Capture the cell that displays the provided text and extract its [x, y] central coordinate. 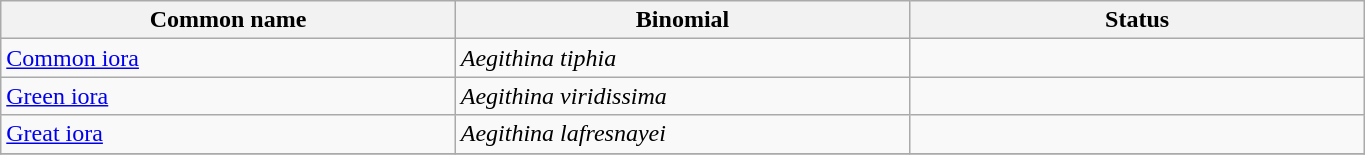
Common name [228, 20]
Aegithina tiphia [682, 58]
Binomial [682, 20]
Aegithina viridissima [682, 96]
Status [1138, 20]
Green iora [228, 96]
Common iora [228, 58]
Aegithina lafresnayei [682, 134]
Great iora [228, 134]
